Find where the given text appears and provide that cell's center as [x, y] coordinate. 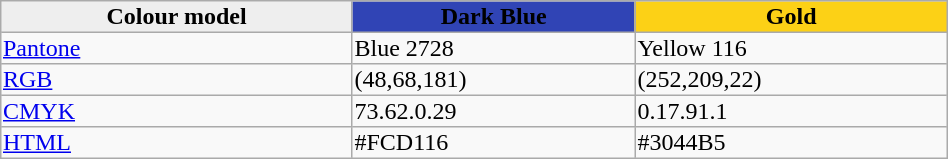
#3044B5 [791, 143]
(252,209,22) [791, 80]
73.62.0.29 [494, 111]
HTML [176, 143]
Yellow 116 [791, 48]
RGB [176, 80]
Gold [791, 17]
Dark Blue [494, 17]
Pantone [176, 48]
CMYK [176, 111]
Blue 2728 [494, 48]
0.17.91.1 [791, 111]
(48,68,181) [494, 80]
Colour model [176, 17]
#FCD116 [494, 143]
